Extract the [X, Y] coordinate from the center of the cell holding the provided text.  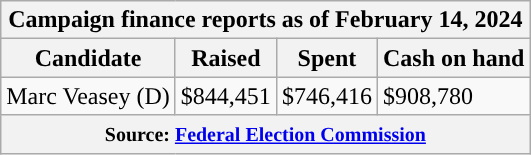
Source: Federal Election Commission [266, 134]
Raised [226, 58]
Candidate [88, 58]
Marc Veasey (D) [88, 96]
$844,451 [226, 96]
Cash on hand [453, 58]
$746,416 [326, 96]
$908,780 [453, 96]
Campaign finance reports as of February 14, 2024 [266, 20]
Spent [326, 58]
